Extract the (X, Y) coordinate from the center of the cell holding the provided text.  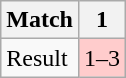
Result (40, 58)
1–3 (102, 58)
1 (102, 20)
Match (40, 20)
